Extract the (X, Y) coordinate from the center of the cell holding the provided text.  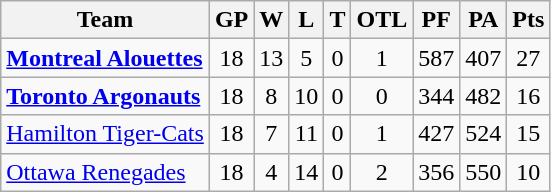
482 (484, 96)
13 (272, 58)
OTL (382, 20)
T (338, 20)
Montreal Alouettes (106, 58)
Hamilton Tiger-Cats (106, 134)
4 (272, 172)
L (306, 20)
524 (484, 134)
5 (306, 58)
Ottawa Renegades (106, 172)
2 (382, 172)
PA (484, 20)
GP (231, 20)
Toronto Argonauts (106, 96)
8 (272, 96)
11 (306, 134)
427 (436, 134)
PF (436, 20)
Pts (528, 20)
356 (436, 172)
7 (272, 134)
16 (528, 96)
407 (484, 58)
W (272, 20)
344 (436, 96)
14 (306, 172)
27 (528, 58)
550 (484, 172)
15 (528, 134)
587 (436, 58)
Team (106, 20)
